Provide the (x, y) coordinate of the cell's center where the given text is located.  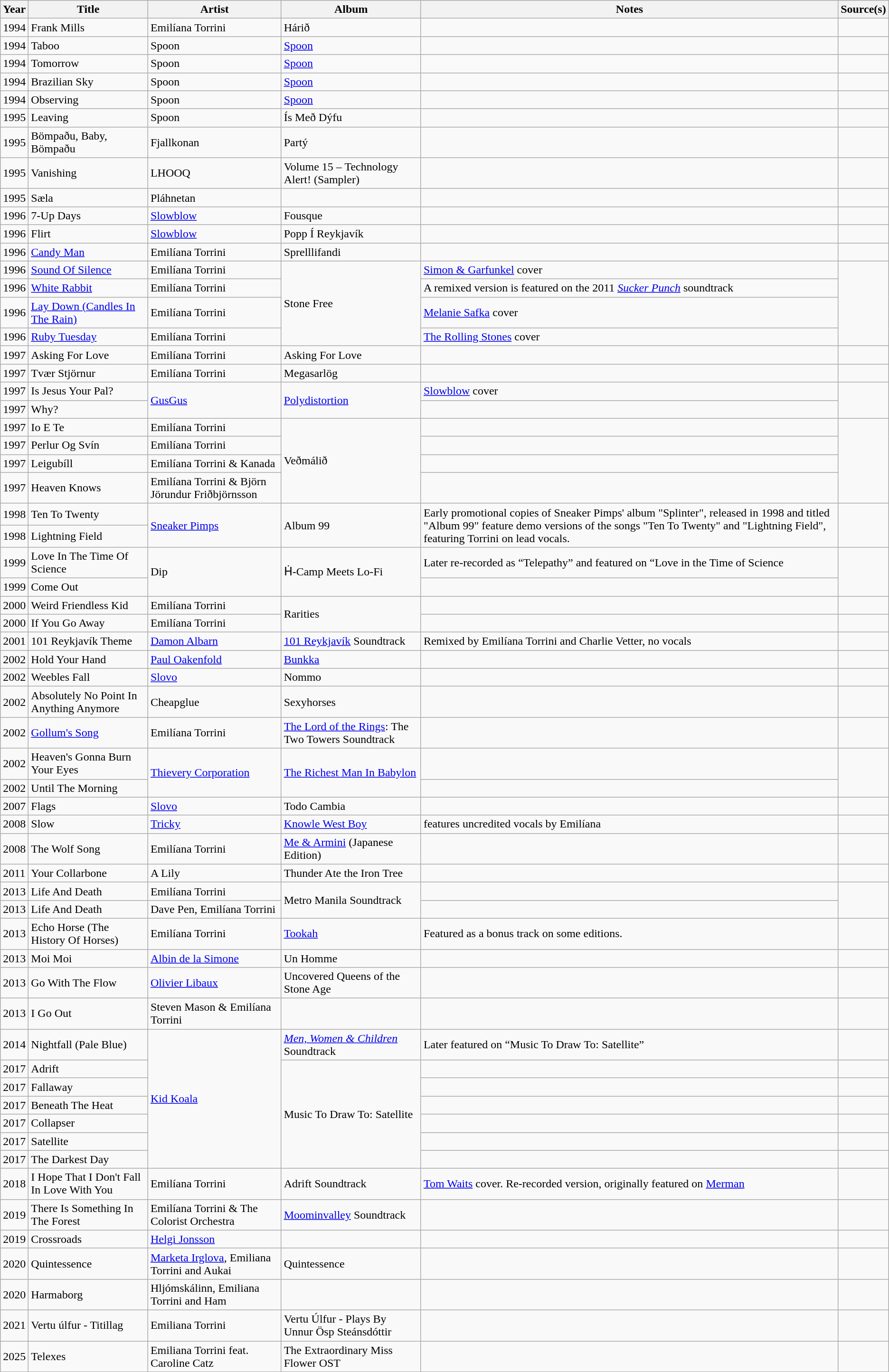
Helgi Jonsson (215, 1239)
Flirt (88, 234)
Your Collarbone (88, 873)
Vertu Úlfur - Plays By Unnur Ösp Steánsdóttir (351, 1325)
Sneaker Pimps (215, 525)
Men, Women & Children Soundtrack (351, 1044)
Candy Man (88, 252)
Lay Down (Candles In The Rain) (88, 312)
Bunkka (351, 659)
Absolutely No Point In Anything Anymore (88, 702)
Ís Með Dýfu (351, 118)
Paul Oakenfold (215, 659)
Album (351, 9)
2007 (14, 806)
2021 (14, 1325)
Hold Your Hand (88, 659)
Notes (629, 9)
Albin de la Simone (215, 959)
Sexyhorses (351, 702)
Tom Waits cover. Re-recorded version, originally featured on Merman (629, 1184)
2014 (14, 1044)
Collapser (88, 1123)
Fousque (351, 216)
Flags (88, 806)
Ruby Tuesday (88, 337)
Tricky (215, 824)
features uncredited vocals by Emilíana (629, 824)
Olivier Libaux (215, 983)
Io E Te (88, 427)
Slowblow cover (629, 391)
Bömpaðu, Baby, Bömpaðu (88, 142)
Vanishing (88, 173)
LHOOQ (215, 173)
Adrift (88, 1069)
101 Reykjavík Soundtrack (351, 641)
Taboo (88, 46)
There Is Something In The Forest (88, 1214)
Tvær Stjörnur (88, 373)
Is Jesus Your Pal? (88, 391)
Later featured on “Music To Draw To: Satellite” (629, 1044)
7-Up Days (88, 216)
Heaven's Gonna Burn Your Eyes (88, 763)
Todo Cambia (351, 806)
Megasarlög (351, 373)
Weebles Fall (88, 677)
Hárið (351, 28)
Nightfall (Pale Blue) (88, 1044)
Source(s) (863, 9)
Moi Moi (88, 959)
Veðmálið (351, 460)
Heaven Knows (88, 488)
Metro Manila Soundtrack (351, 900)
I Go Out (88, 1014)
Emiliana Torrini feat. Caroline Catz (215, 1356)
The Richest Man In Babylon (351, 773)
Leaving (88, 118)
Perlur Og Svín (88, 445)
2018 (14, 1184)
I Hope That I Don't Fall In Love With You (88, 1184)
Un Homme (351, 959)
Tomorrow (88, 64)
2025 (14, 1356)
Rarities (351, 614)
The Extraordinary Miss Flower OST (351, 1356)
Remixed by Emilíana Torrini and Charlie Vetter, no vocals (629, 641)
The Lord of the Rings: The Two Towers Soundtrack (351, 733)
Slow (88, 824)
Nommo (351, 677)
Ten To Twenty (88, 514)
Tookah (351, 933)
Adrift Soundtrack (351, 1184)
Dip (215, 572)
Sprelllifandi (351, 252)
Volume 15 – Technology Alert! (Sampler) (351, 173)
Sæla (88, 197)
Uncovered Queens of the Stone Age (351, 983)
Partý (351, 142)
Lightning Field (88, 536)
Satellite (88, 1141)
101 Reykjavík Theme (88, 641)
Weird Friendless Kid (88, 605)
Beneath The Heat (88, 1105)
Thievery Corporation (215, 773)
The Rolling Stones cover (629, 337)
Telexes (88, 1356)
Gollum's Song (88, 733)
Popp Í Reykjavík (351, 234)
Love In The Time Of Science (88, 562)
Artist (215, 9)
A Lily (215, 873)
If You Go Away (88, 623)
Stone Free (351, 304)
Moominvalley Soundtrack (351, 1214)
Fallaway (88, 1087)
Sound Of Silence (88, 270)
2011 (14, 873)
Steven Mason & Emilíana Torrini (215, 1014)
Why? (88, 409)
Observing (88, 100)
Year (14, 9)
Harmaborg (88, 1294)
Emilíana Torrini & Kanada (215, 463)
Featured as a bonus track on some editions. (629, 933)
Come Out (88, 587)
Title (88, 9)
Frank Mills (88, 28)
Damon Albarn (215, 641)
Me & Armini (Japanese Edition) (351, 849)
Crossroads (88, 1239)
GusGus (215, 400)
Knowle West Boy (351, 824)
The Darkest Day (88, 1159)
Emilíana Torrini & The Colorist Orchestra (215, 1214)
Until The Morning (88, 788)
Emilíana Torrini & Björn Jörundur Friðbjörnsson (215, 488)
Marketa Irglova, Emiliana Torrini and Aukai (215, 1264)
Ḣ-Camp Meets Lo-Fi (351, 572)
Kid Koala (215, 1099)
Album 99 (351, 525)
Fjallkonan (215, 142)
Brazilian Sky (88, 82)
Cheapglue (215, 702)
Melanie Safka cover (629, 312)
Leigubíll (88, 463)
Polydistortion (351, 400)
Dave Pen, Emilíana Torrini (215, 909)
Music To Draw To: Satellite (351, 1114)
A remixed version is featured on the 2011 Sucker Punch soundtrack (629, 288)
Simon & Garfunkel cover (629, 270)
Vertu úlfur - Titillag (88, 1325)
Thunder Ate the Iron Tree (351, 873)
Echo Horse (The History Of Horses) (88, 933)
Emiliana Torrini (215, 1325)
Pláhnetan (215, 197)
The Wolf Song (88, 849)
Later re-recorded as “Telepathy” and featured on “Love in the Time of Science (629, 562)
Go With The Flow (88, 983)
White Rabbit (88, 288)
2001 (14, 641)
Hljómskálinn, Emiliana Torrini and Ham (215, 1294)
